Find where the given text appears and provide that cell's center as (X, Y) coordinate. 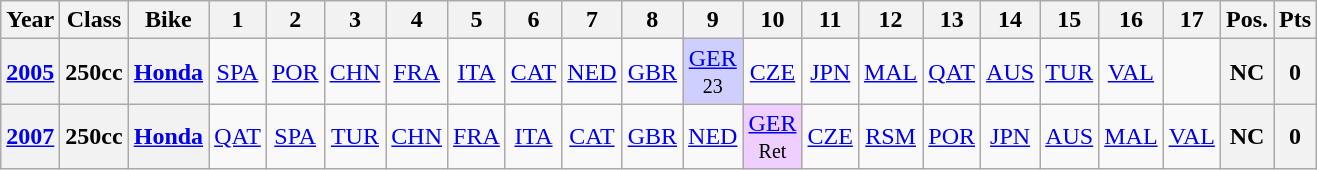
Pts (1296, 20)
10 (772, 20)
2007 (30, 136)
2 (295, 20)
12 (890, 20)
16 (1131, 20)
17 (1192, 20)
GERRet (772, 136)
RSM (890, 136)
15 (1070, 20)
Bike (168, 20)
13 (952, 20)
GER23 (713, 72)
6 (533, 20)
3 (355, 20)
Class (94, 20)
5 (477, 20)
14 (1010, 20)
1 (238, 20)
9 (713, 20)
2005 (30, 72)
11 (830, 20)
4 (417, 20)
Pos. (1246, 20)
7 (592, 20)
Year (30, 20)
8 (652, 20)
